Find where the given text appears and provide that cell's center as (X, Y) coordinate. 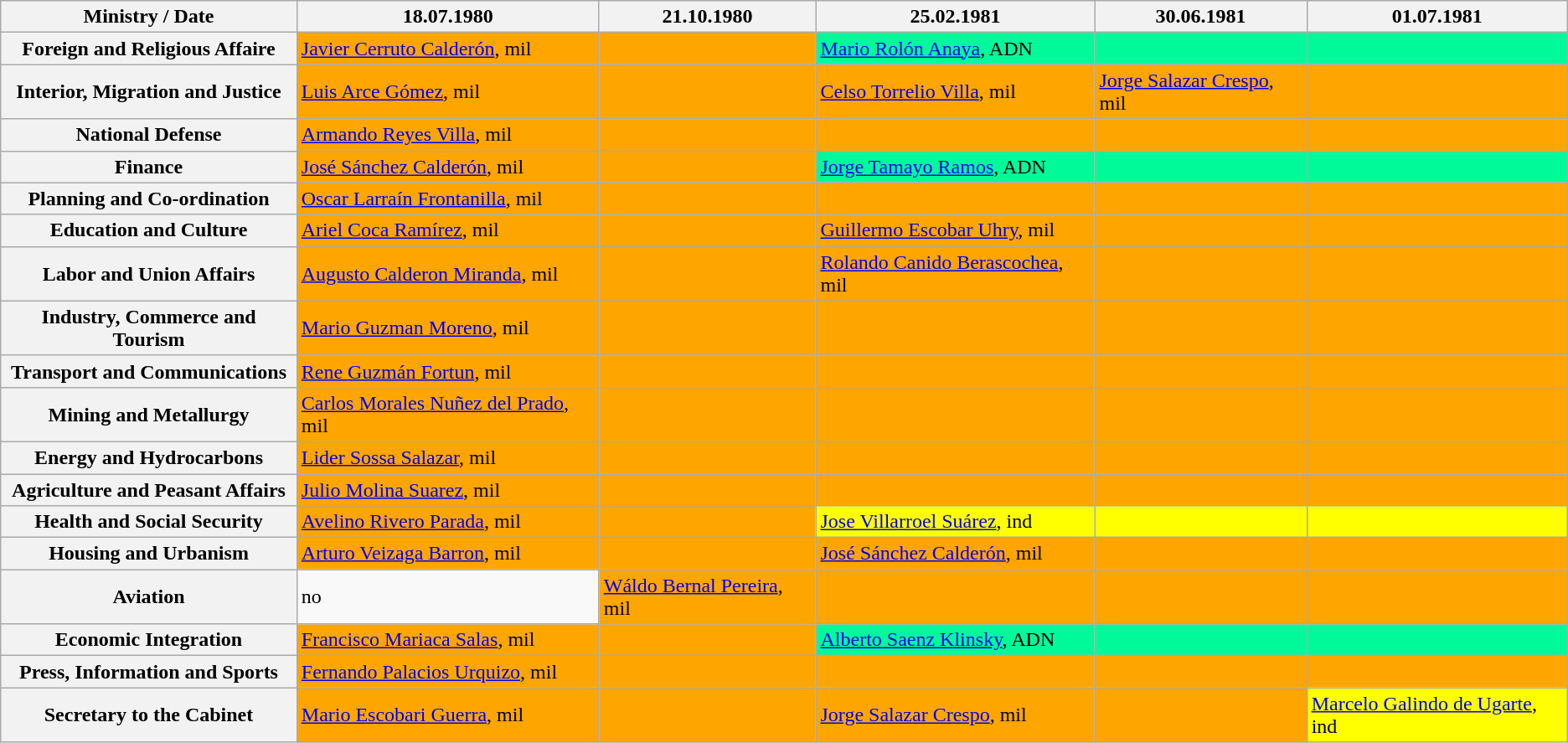
Agriculture and Peasant Affairs (149, 490)
Javier Cerruto Calderón, mil (447, 49)
Finance (149, 167)
Mario Rolón Anaya, ADN (955, 49)
01.07.1981 (1437, 17)
Carlos Morales Nuñez del Prado, mil (447, 414)
Oscar Larraín Frontanilla, mil (447, 199)
Marcelo Galindo de Ugarte, ind (1437, 715)
Avelino Rivero Parada, mil (447, 522)
25.02.1981 (955, 17)
Mario Guzman Moreno, mil (447, 328)
Secretary to the Cabinet (149, 715)
Labor and Union Affairs (149, 273)
Education and Culture (149, 230)
Julio Molina Suarez, mil (447, 490)
Health and Social Security (149, 522)
Guillermo Escobar Uhry, mil (955, 230)
Rolando Canido Berascochea, mil (955, 273)
Aviation (149, 596)
Foreign and Religious Affaire (149, 49)
Planning and Co-ordination (149, 199)
Celso Torrelio Villa, mil (955, 92)
Economic Integration (149, 640)
Arturo Veizaga Barron, mil (447, 554)
18.07.1980 (447, 17)
30.06.1981 (1201, 17)
Rene Guzmán Fortun, mil (447, 371)
Lider Sossa Salazar, mil (447, 457)
Ariel Coca Ramírez, mil (447, 230)
Energy and Hydrocarbons (149, 457)
Jorge Tamayo Ramos, ADN (955, 167)
Luis Arce Gómez, mil (447, 92)
Press, Information and Sports (149, 672)
Francisco Mariaca Salas, mil (447, 640)
National Defense (149, 135)
Jose Villarroel Suárez, ind (955, 522)
Augusto Calderon Miranda, mil (447, 273)
Industry, Commerce and Tourism (149, 328)
21.10.1980 (707, 17)
Fernando Palacios Urquizo, mil (447, 672)
Transport and Communications (149, 371)
Mario Escobari Guerra, mil (447, 715)
no (447, 596)
Interior, Migration and Justice (149, 92)
Wáldo Bernal Pereira, mil (707, 596)
Alberto Saenz Klinsky, ADN (955, 640)
Armando Reyes Villa, mil (447, 135)
Ministry / Date (149, 17)
Mining and Metallurgy (149, 414)
Housing and Urbanism (149, 554)
